Determine the (x, y) coordinate at the center of the cell enclosing the given text.  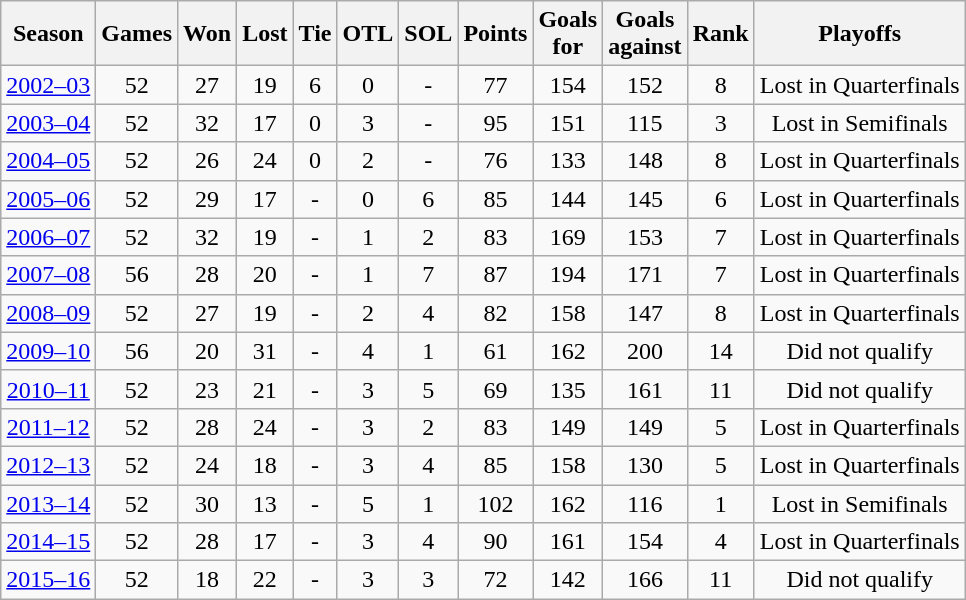
145 (645, 199)
21 (265, 389)
Lost (265, 34)
152 (645, 85)
153 (645, 237)
200 (645, 351)
90 (496, 542)
30 (208, 503)
2011–12 (48, 427)
115 (645, 123)
72 (496, 580)
Won (208, 34)
148 (645, 161)
166 (645, 580)
2013–14 (48, 503)
Playoffs (860, 34)
151 (568, 123)
2007–08 (48, 275)
2004–05 (48, 161)
95 (496, 123)
2012–13 (48, 465)
13 (265, 503)
2005–06 (48, 199)
82 (496, 313)
OTL (368, 34)
Tie (315, 34)
Rank (720, 34)
2009–10 (48, 351)
31 (265, 351)
14 (720, 351)
194 (568, 275)
171 (645, 275)
69 (496, 389)
116 (645, 503)
29 (208, 199)
2006–07 (48, 237)
22 (265, 580)
23 (208, 389)
2014–15 (48, 542)
61 (496, 351)
2008–09 (48, 313)
133 (568, 161)
130 (645, 465)
Games (137, 34)
Goalsagainst (645, 34)
2002–03 (48, 85)
2010–11 (48, 389)
Points (496, 34)
147 (645, 313)
Season (48, 34)
169 (568, 237)
26 (208, 161)
87 (496, 275)
142 (568, 580)
135 (568, 389)
Goalsfor (568, 34)
144 (568, 199)
2003–04 (48, 123)
2015–16 (48, 580)
76 (496, 161)
77 (496, 85)
102 (496, 503)
SOL (428, 34)
